Capture the cell that displays the provided text and extract its [X, Y] central coordinate. 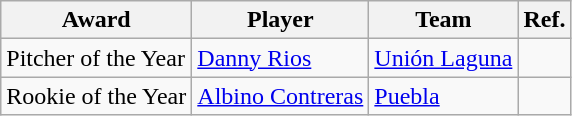
Award [96, 20]
Puebla [444, 96]
Danny Rios [280, 58]
Albino Contreras [280, 96]
Rookie of the Year [96, 96]
Pitcher of the Year [96, 58]
Team [444, 20]
Player [280, 20]
Ref. [544, 20]
Unión Laguna [444, 58]
